Identify which cell holds the provided text, then report its [x, y] central coordinate. 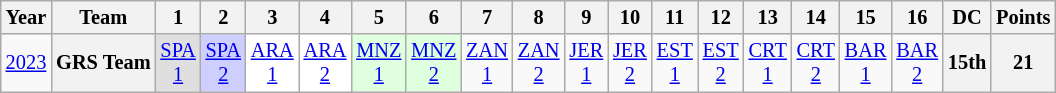
BAR1 [866, 63]
2023 [26, 63]
SPA2 [224, 63]
12 [721, 17]
21 [1023, 63]
7 [487, 17]
9 [586, 17]
6 [434, 17]
15 [866, 17]
5 [378, 17]
Points [1023, 17]
ZAN1 [487, 63]
4 [326, 17]
MNZ2 [434, 63]
1 [178, 17]
GRS Team [103, 63]
3 [272, 17]
10 [630, 17]
8 [539, 17]
EST2 [721, 63]
15th [967, 63]
CRT2 [816, 63]
ARA2 [326, 63]
JER1 [586, 63]
BAR2 [917, 63]
14 [816, 17]
DC [967, 17]
Team [103, 17]
CRT1 [768, 63]
11 [675, 17]
ARA1 [272, 63]
EST1 [675, 63]
JER2 [630, 63]
SPA1 [178, 63]
Year [26, 17]
13 [768, 17]
ZAN2 [539, 63]
16 [917, 17]
2 [224, 17]
MNZ1 [378, 63]
